Extract the [X, Y] coordinate from the center of the cell holding the provided text.  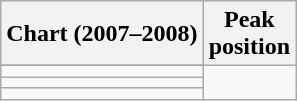
Peakposition [249, 34]
Chart (2007–2008) [102, 34]
